Provide the (x, y) coordinate of the cell's center where the given text is located.  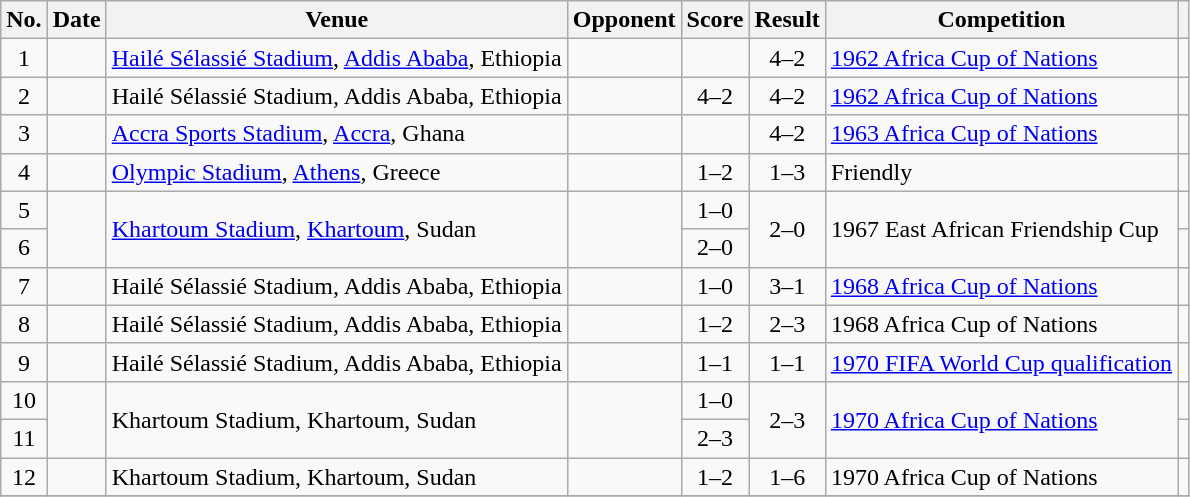
4 (24, 172)
8 (24, 324)
Venue (336, 20)
Competition (1001, 20)
1970 FIFA World Cup qualification (1001, 362)
1967 East African Friendship Cup (1001, 229)
1 (24, 58)
Date (76, 20)
Opponent (624, 20)
Olympic Stadium, Athens, Greece (336, 172)
3–1 (787, 286)
Friendly (1001, 172)
1–3 (787, 172)
10 (24, 400)
5 (24, 210)
12 (24, 477)
7 (24, 286)
No. (24, 20)
1963 Africa Cup of Nations (1001, 134)
9 (24, 362)
1–6 (787, 477)
Result (787, 20)
3 (24, 134)
Score (715, 20)
11 (24, 438)
Accra Sports Stadium, Accra, Ghana (336, 134)
2 (24, 96)
6 (24, 248)
